Output the [X, Y] coordinate of the center of the cell containing the given text.  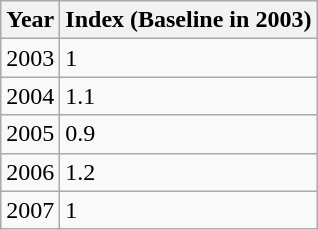
2003 [30, 58]
2006 [30, 172]
1.2 [188, 172]
2004 [30, 96]
Year [30, 20]
2005 [30, 134]
1.1 [188, 96]
0.9 [188, 134]
2007 [30, 210]
Index (Baseline in 2003) [188, 20]
